Return (x, y) of the center of cell containing provided text 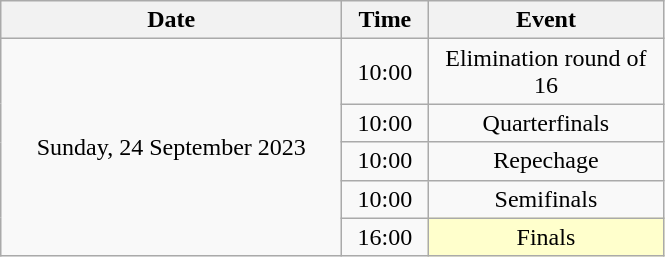
Sunday, 24 September 2023 (172, 148)
Repechage (546, 161)
16:00 (385, 237)
Elimination round of 16 (546, 72)
Time (385, 20)
Quarterfinals (546, 123)
Event (546, 20)
Date (172, 20)
Finals (546, 237)
Semifinals (546, 199)
